Find where the given text appears and provide that cell's center as (x, y) coordinate. 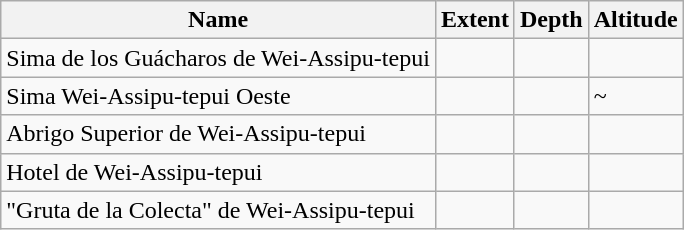
Sima de los Guácharos de Wei-Assipu-tepui (218, 58)
Name (218, 20)
Sima Wei-Assipu-tepui Oeste (218, 96)
Abrigo Superior de Wei-Assipu-tepui (218, 134)
Altitude (636, 20)
~ (636, 96)
Hotel de Wei-Assipu-tepui (218, 172)
"Gruta de la Colecta" de Wei-Assipu-tepui (218, 210)
Depth (551, 20)
Extent (474, 20)
